Detect which cell encompasses the target text, then output its [x, y] center coordinate. 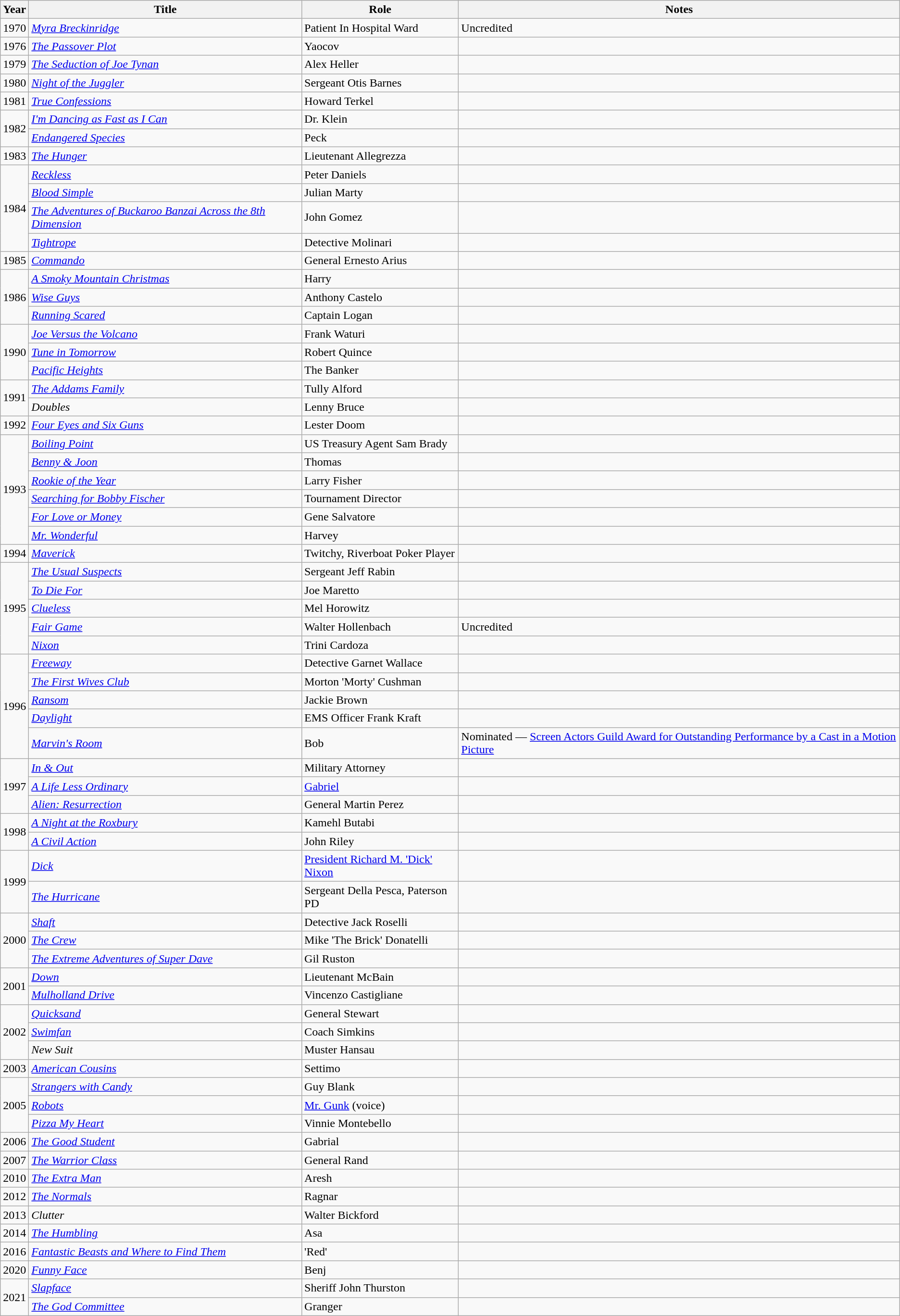
1982 [14, 128]
2005 [14, 1105]
1981 [14, 101]
Mr. Wonderful [165, 535]
Down [165, 977]
Thomas [380, 462]
The Seduction of Joe Tynan [165, 64]
'Red' [380, 1252]
1995 [14, 608]
Larry Fisher [380, 480]
Running Scared [165, 316]
2007 [14, 1160]
The Good Student [165, 1141]
1993 [14, 489]
Doubles [165, 407]
Alex Heller [380, 64]
General Rand [380, 1160]
Funny Face [165, 1270]
Joe Versus the Volcano [165, 334]
Trini Cardoza [380, 645]
Strangers with Candy [165, 1087]
Night of the Juggler [165, 83]
Harvey [380, 535]
1992 [14, 425]
Fair Game [165, 627]
John Gomez [380, 217]
Guy Blank [380, 1087]
A Civil Action [165, 841]
Joe Maretto [380, 590]
1986 [14, 297]
The Banker [380, 370]
Quicksand [165, 1013]
1997 [14, 786]
Muster Hansau [380, 1050]
A Life Less Ordinary [165, 786]
Aresh [380, 1178]
The Warrior Class [165, 1160]
Sergeant Jeff Rabin [380, 572]
EMS Officer Frank Kraft [380, 718]
Alien: Resurrection [165, 804]
Nixon [165, 645]
The Adventures of Buckaroo Banzai Across the 8th Dimension [165, 217]
Robert Quince [380, 352]
Vincenzo Castigliane [380, 995]
Morton 'Morty' Cushman [380, 682]
Julian Marty [380, 192]
Pizza My Heart [165, 1123]
Walter Bickford [380, 1215]
Asa [380, 1233]
In & Out [165, 768]
Frank Waturi [380, 334]
Gabrial [380, 1141]
1979 [14, 64]
Slapface [165, 1288]
Freeway [165, 663]
Ransom [165, 700]
2013 [14, 1215]
The First Wives Club [165, 682]
Four Eyes and Six Guns [165, 425]
1984 [14, 208]
For Love or Money [165, 517]
Captain Logan [380, 316]
President Richard M. 'Dick' Nixon [380, 866]
Dick [165, 866]
Military Attorney [380, 768]
Endangered Species [165, 138]
Nominated — Screen Actors Guild Award for Outstanding Performance by a Cast in a Motion Picture [679, 743]
Role [380, 10]
2000 [14, 940]
General Martin Perez [380, 804]
Peck [380, 138]
John Riley [380, 841]
2021 [14, 1297]
A Night at the Roxbury [165, 822]
Mel Horowitz [380, 608]
Detective Garnet Wallace [380, 663]
Mr. Gunk (voice) [380, 1105]
Gabriel [380, 786]
Robots [165, 1105]
Tully Alford [380, 389]
The Crew [165, 940]
Boiling Point [165, 443]
The Humbling [165, 1233]
A Smoky Mountain Christmas [165, 279]
Maverick [165, 554]
1991 [14, 398]
Vinnie Montebello [380, 1123]
2020 [14, 1270]
The Passover Plot [165, 46]
Reckless [165, 174]
1990 [14, 352]
Sheriff John Thurston [380, 1288]
Patient In Hospital Ward [380, 28]
Benj [380, 1270]
Detective Jack Roselli [380, 922]
2016 [14, 1252]
Swimfan [165, 1032]
1980 [14, 83]
Mulholland Drive [165, 995]
General Ernesto Arius [380, 261]
Dr. Klein [380, 119]
2010 [14, 1178]
1976 [14, 46]
The Hurricane [165, 898]
Twitchy, Riverboat Poker Player [380, 554]
Searching for Bobby Fischer [165, 498]
Yaocov [380, 46]
Gene Salvatore [380, 517]
Rookie of the Year [165, 480]
Howard Terkel [380, 101]
The Extreme Adventures of Super Dave [165, 959]
Jackie Brown [380, 700]
2006 [14, 1141]
Tightrope [165, 242]
Kamehl Butabi [380, 822]
Lenny Bruce [380, 407]
1985 [14, 261]
American Cousins [165, 1068]
US Treasury Agent Sam Brady [380, 443]
1970 [14, 28]
I'm Dancing as Fast as I Can [165, 119]
New Suit [165, 1050]
Gil Ruston [380, 959]
Coach Simkins [380, 1032]
Tournament Director [380, 498]
To Die For [165, 590]
1996 [14, 706]
The Hunger [165, 156]
Lieutenant McBain [380, 977]
Lieutenant Allegrezza [380, 156]
2014 [14, 1233]
The Addams Family [165, 389]
1994 [14, 554]
2003 [14, 1068]
The Extra Man [165, 1178]
The Usual Suspects [165, 572]
2001 [14, 986]
Anthony Castelo [380, 297]
1998 [14, 832]
Walter Hollenbach [380, 627]
Sergeant Della Pesca, Paterson PD [380, 898]
Ragnar [380, 1197]
True Confessions [165, 101]
Peter Daniels [380, 174]
Clueless [165, 608]
Sergeant Otis Barnes [380, 83]
Marvin's Room [165, 743]
Daylight [165, 718]
The Normals [165, 1197]
Commando [165, 261]
Harry [380, 279]
Clutter [165, 1215]
Mike 'The Brick' Donatelli [380, 940]
Tune in Tomorrow [165, 352]
2002 [14, 1032]
2012 [14, 1197]
1983 [14, 156]
Bob [380, 743]
Benny & Joon [165, 462]
The God Committee [165, 1306]
Granger [380, 1306]
Detective Molinari [380, 242]
Myra Breckinridge [165, 28]
Settimo [380, 1068]
Lester Doom [380, 425]
1999 [14, 882]
Fantastic Beasts and Where to Find Them [165, 1252]
General Stewart [380, 1013]
Year [14, 10]
Title [165, 10]
Pacific Heights [165, 370]
Wise Guys [165, 297]
Shaft [165, 922]
Blood Simple [165, 192]
Notes [679, 10]
